Scan for the cell matching the given text and deliver its (X, Y) coordinate at center. 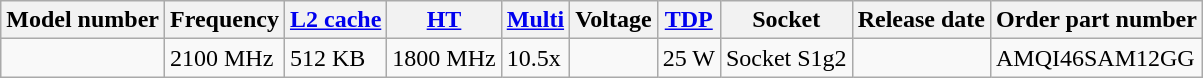
1800 MHz (444, 58)
2100 MHz (224, 58)
Release date (921, 20)
25 W (688, 58)
10.5x (535, 58)
Frequency (224, 20)
Voltage (614, 20)
512 KB (335, 58)
L2 cache (335, 20)
Socket S1g2 (786, 58)
Order part number (1096, 20)
Socket (786, 20)
AMQI46SAM12GG (1096, 58)
TDP (688, 20)
HT (444, 20)
Multi (535, 20)
Model number (83, 20)
